Return the [X, Y] coordinate for the center point of the cell that contains the specified text.  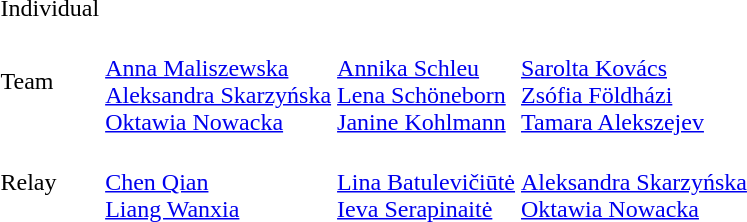
Anna MaliszewskaAleksandra SkarzyńskaOktawia Nowacka [218, 82]
Annika SchleuLena SchönebornJanine Kohlmann [426, 82]
